Pinpoint the cell where the given text exists, returning its [X, Y] midpoint coordinate. 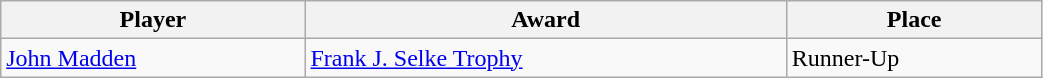
Award [546, 20]
John Madden [153, 58]
Runner-Up [914, 58]
Place [914, 20]
Player [153, 20]
Frank J. Selke Trophy [546, 58]
